Detect which cell encompasses the target text, then output its [X, Y] center coordinate. 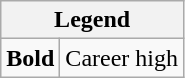
Legend [92, 20]
Bold [30, 58]
Career high [122, 58]
